Extract the [x, y] coordinate from the center of the cell holding the provided text.  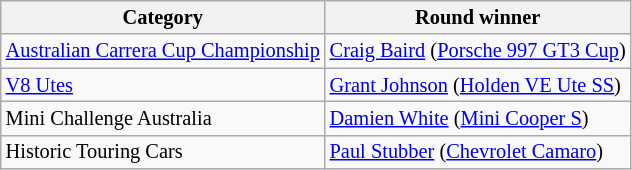
Grant Johnson (Holden VE Ute SS) [478, 85]
Paul Stubber (Chevrolet Camaro) [478, 152]
Damien White (Mini Cooper S) [478, 118]
Australian Carrera Cup Championship [163, 51]
Category [163, 17]
Craig Baird (Porsche 997 GT3 Cup) [478, 51]
Mini Challenge Australia [163, 118]
Round winner [478, 17]
V8 Utes [163, 85]
Historic Touring Cars [163, 152]
